Provide the [x, y] coordinate of the cell's center where the given text is located.  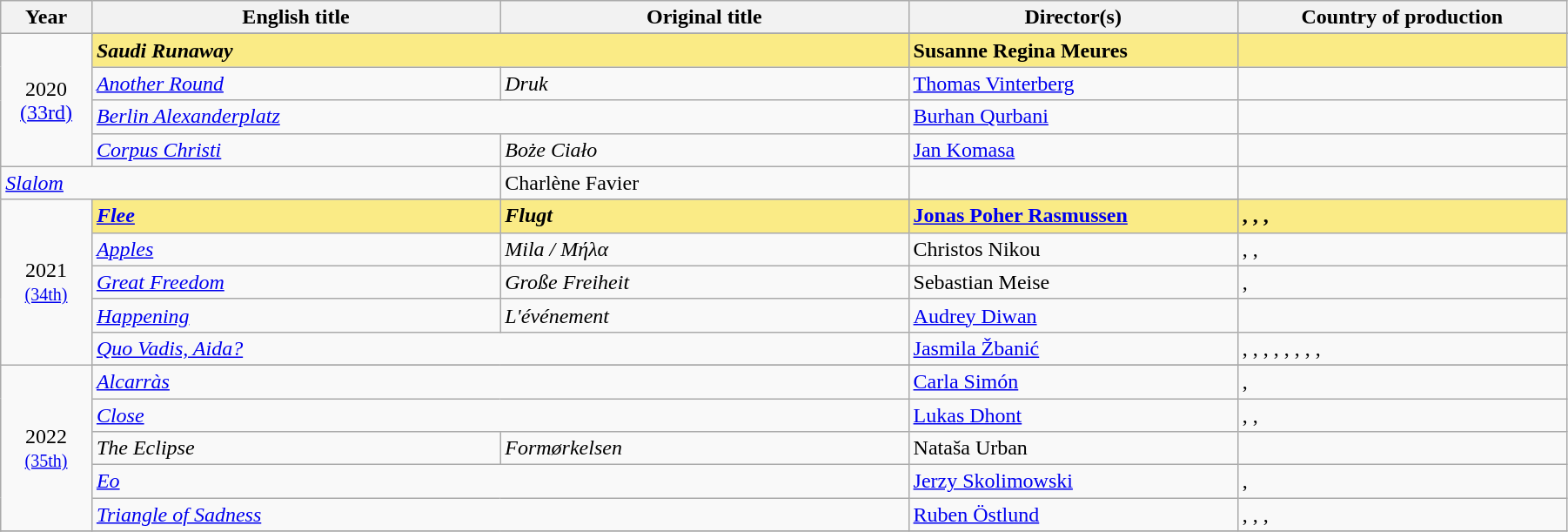
, , , , , , , , [1402, 348]
Formørkelsen [705, 448]
Sebastian Meise [1073, 282]
Jan Komasa [1073, 150]
L'événement [705, 315]
Lukas Dhont [1073, 415]
Saudi Runaway [499, 51]
Original title [705, 17]
Slalom [251, 183]
Druk [705, 84]
The Eclipse [296, 448]
Jasmila Žbanić [1073, 348]
Great Freedom [296, 282]
Carla Simón [1073, 381]
Charlène Favier [705, 183]
Mila / Μήλα [705, 249]
Flee [296, 216]
Year [47, 17]
Susanne Regina Meures [1073, 51]
Jerzy Skolimowski [1073, 481]
Triangle of Sadness [499, 515]
Director(s) [1073, 17]
Boże Ciało [705, 150]
Happening [296, 315]
Alcarràs [499, 381]
Country of production [1402, 17]
2022(35th) [47, 448]
Quo Vadis, Aida? [499, 348]
Flugt [705, 216]
Berlin Alexanderplatz [499, 117]
Nataša Urban [1073, 448]
English title [296, 17]
Close [499, 415]
Große Freiheit [705, 282]
2020(33rd) [47, 100]
Eo [499, 481]
Audrey Diwan [1073, 315]
Jonas Poher Rasmussen [1073, 216]
Christos Nikou [1073, 249]
Apples [296, 249]
Burhan Qurbani [1073, 117]
Ruben Östlund [1073, 515]
Thomas Vinterberg [1073, 84]
2021(34th) [47, 282]
Corpus Christi [296, 150]
Another Round [296, 84]
